Extract the (x, y) coordinate from the center of the cell holding the provided text.  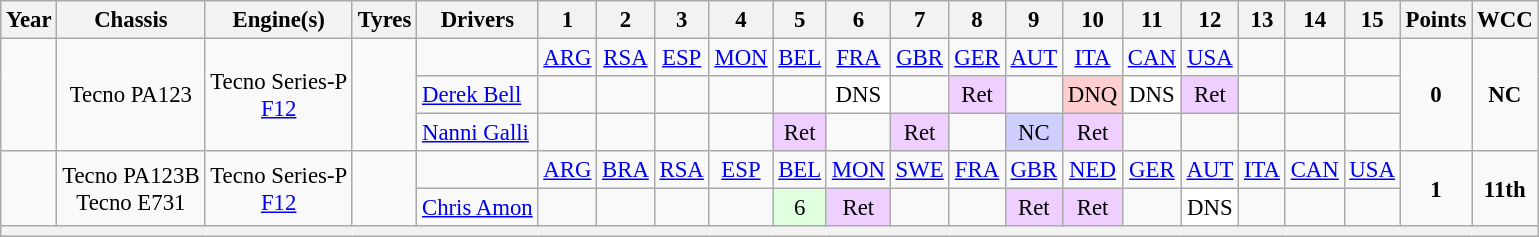
WCC (1505, 20)
Tyres (384, 20)
Tecno PA123 (131, 96)
9 (1034, 20)
0 (1436, 96)
Drivers (478, 20)
7 (920, 20)
15 (1372, 20)
12 (1210, 20)
3 (682, 20)
Derek Bell (478, 95)
Tecno PA123BTecno E731 (131, 188)
Engine(s) (279, 20)
5 (800, 20)
2 (626, 20)
Points (1436, 20)
10 (1093, 20)
4 (741, 20)
Chris Amon (478, 208)
SWE (920, 170)
Chassis (131, 20)
DNQ (1093, 95)
Year (29, 20)
Nanni Galli (478, 133)
11 (1152, 20)
14 (1314, 20)
8 (977, 20)
NED (1093, 170)
11th (1505, 188)
13 (1262, 20)
BRA (626, 170)
